Output the (X, Y) coordinate of the center of the cell containing the given text.  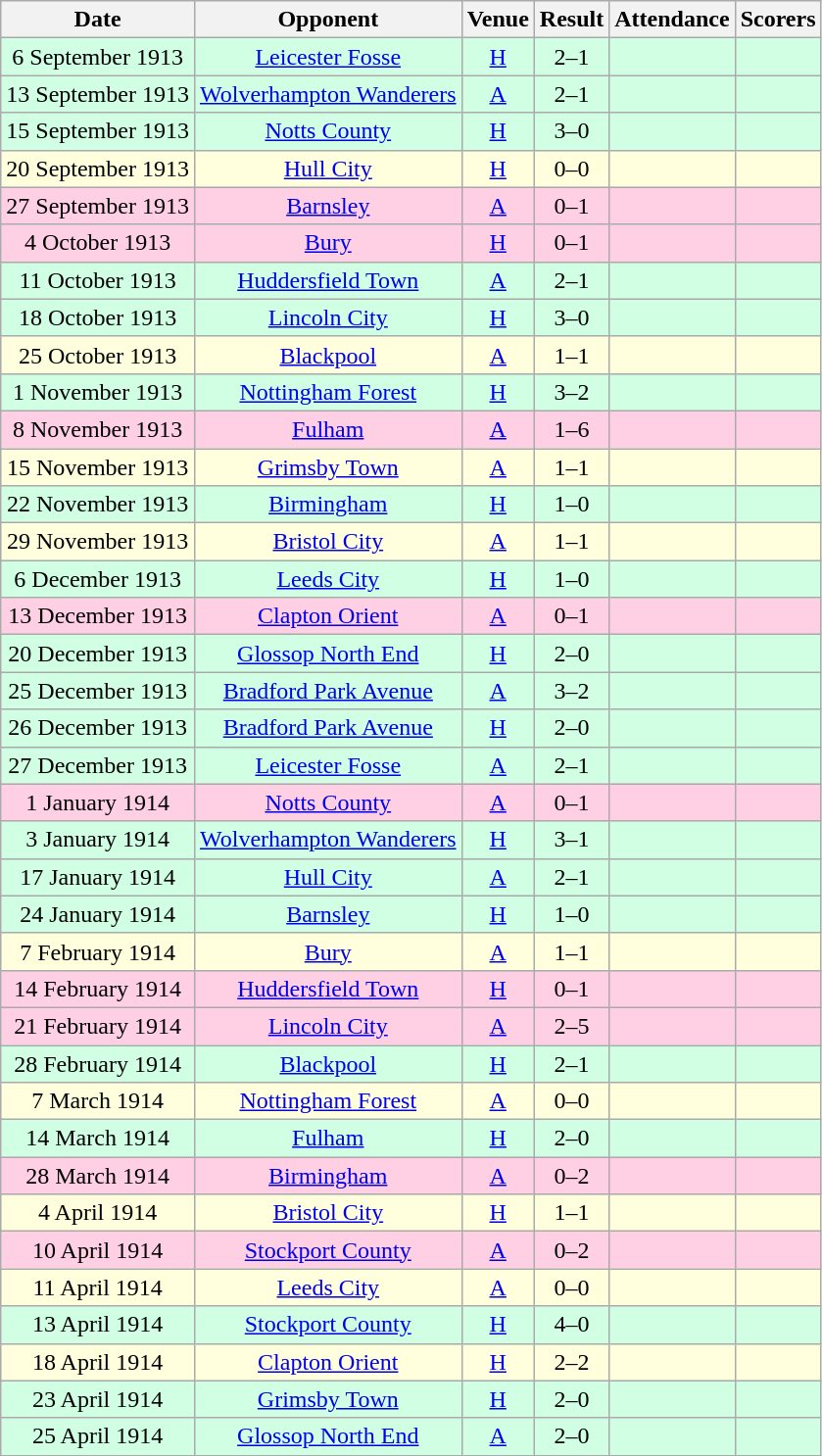
Venue (498, 20)
8 November 1913 (98, 429)
23 April 1914 (98, 1399)
11 April 1914 (98, 1287)
6 December 1913 (98, 579)
18 October 1913 (98, 317)
Date (98, 20)
Opponent (327, 20)
21 February 1914 (98, 1026)
1–6 (571, 429)
18 April 1914 (98, 1362)
29 November 1913 (98, 542)
1 November 1913 (98, 392)
20 December 1913 (98, 654)
3 January 1914 (98, 840)
7 February 1914 (98, 951)
7 March 1914 (98, 1101)
20 September 1913 (98, 169)
15 September 1913 (98, 131)
10 April 1914 (98, 1250)
3–1 (571, 840)
17 January 1914 (98, 877)
Result (571, 20)
14 February 1914 (98, 989)
14 March 1914 (98, 1139)
Attendance (672, 20)
4–0 (571, 1325)
25 October 1913 (98, 355)
1 January 1914 (98, 802)
11 October 1913 (98, 280)
Scorers (778, 20)
13 December 1913 (98, 616)
28 March 1914 (98, 1176)
2–5 (571, 1026)
26 December 1913 (98, 728)
2–2 (571, 1362)
27 December 1913 (98, 765)
27 September 1913 (98, 206)
24 January 1914 (98, 914)
25 December 1913 (98, 691)
15 November 1913 (98, 467)
28 February 1914 (98, 1063)
6 September 1913 (98, 57)
13 April 1914 (98, 1325)
4 October 1913 (98, 243)
22 November 1913 (98, 505)
13 September 1913 (98, 94)
25 April 1914 (98, 1436)
4 April 1914 (98, 1213)
